Return (X, Y) of the center of cell containing provided text 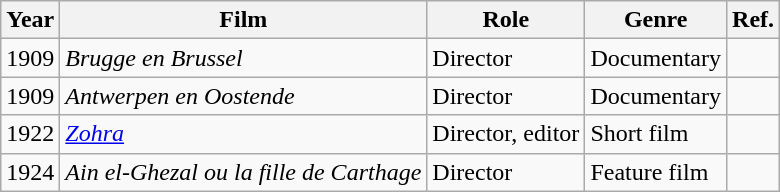
Brugge en Brussel (244, 58)
Director, editor (506, 134)
Short film (656, 134)
Zohra (244, 134)
Antwerpen en Oostende (244, 96)
1922 (30, 134)
Ain el-Ghezal ou la fille de Carthage (244, 172)
Feature film (656, 172)
1924 (30, 172)
Ref. (754, 20)
Film (244, 20)
Genre (656, 20)
Year (30, 20)
Role (506, 20)
